Capture the cell that displays the provided text and extract its (X, Y) central coordinate. 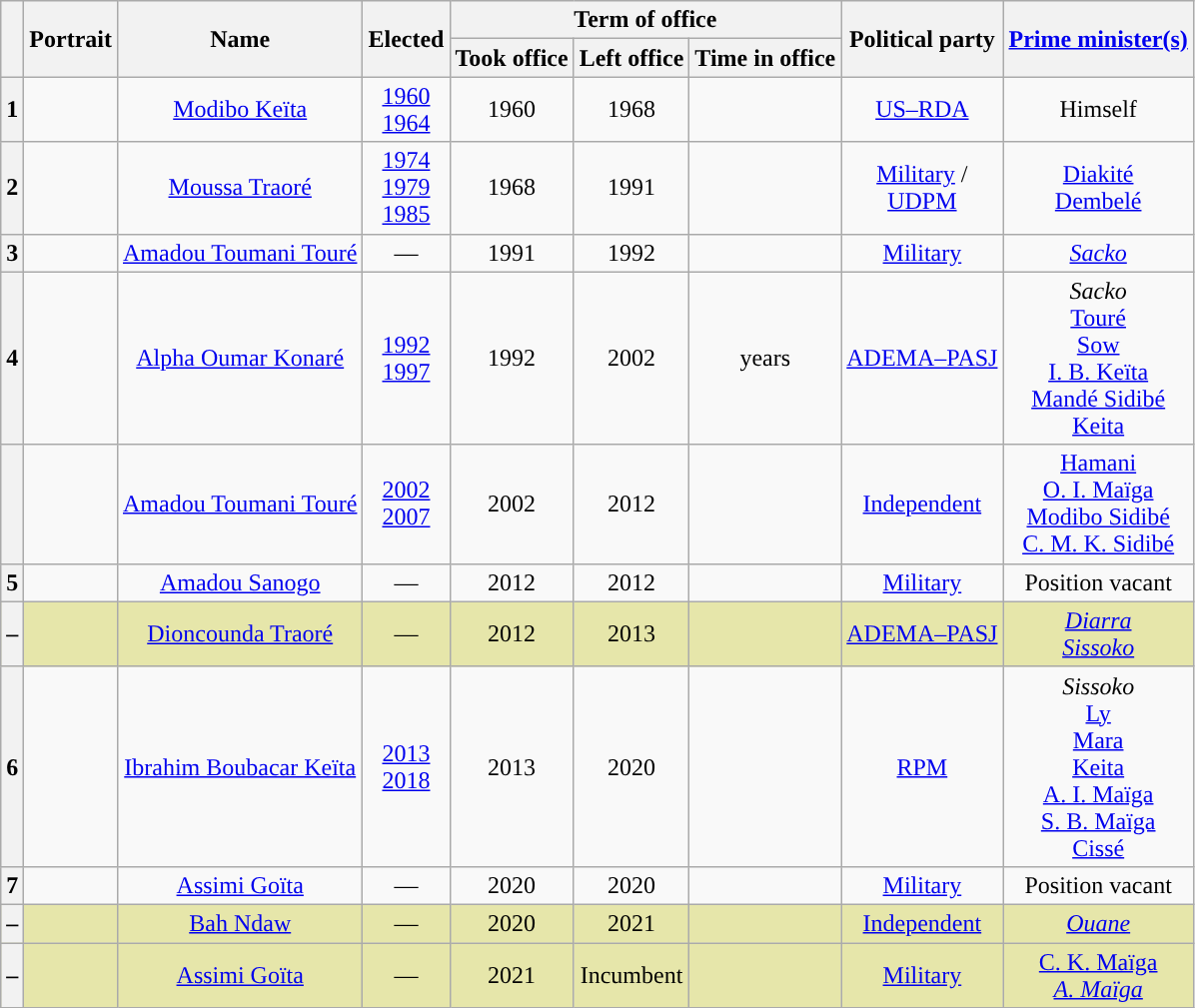
2 (12, 188)
1 (12, 110)
7 (12, 885)
HamaniO. I. MaïgaModibo SidibéC. M. K. Sidibé (1098, 504)
years (765, 358)
Term of office (645, 20)
DiakitéDembelé (1098, 188)
Ibrahim Boubacar Keïta (240, 766)
RPM (922, 766)
Took office (512, 58)
SissokoLyMaraKeitaA. I. MaïgaS. B. MaïgaCissé (1098, 766)
Sacko (1098, 253)
1960 (512, 110)
3 (12, 253)
Name (240, 39)
5 (12, 582)
Dioncounda Traoré (240, 633)
19921997 (406, 358)
Prime minister(s) (1098, 39)
Modibo Keïta (240, 110)
Military / UDPM (922, 188)
6 (12, 766)
20022007 (406, 504)
Portrait (71, 39)
SackoTouréSowI. B. KeïtaMandé SidibéKeita (1098, 358)
4 (12, 358)
19601964 (406, 110)
Ouane (1098, 923)
Moussa Traoré (240, 188)
Himself (1098, 110)
Bah Ndaw (240, 923)
Elected (406, 39)
Alpha Oumar Konaré (240, 358)
DiarraSissoko (1098, 633)
20132018 (406, 766)
C. K. MaïgaA. Maïga (1098, 975)
Time in office (765, 58)
197419791985 (406, 188)
US–RDA (922, 110)
Amadou Sanogo (240, 582)
Left office (631, 58)
Incumbent (631, 975)
Political party (922, 39)
